Identify which cell holds the provided text, then report its [X, Y] central coordinate. 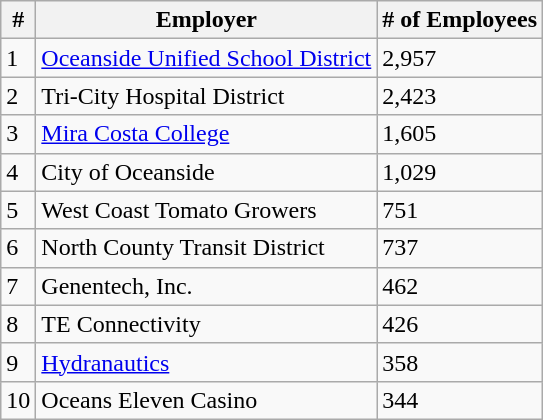
1 [18, 58]
North County Transit District [206, 248]
Hydranautics [206, 362]
2,423 [460, 96]
4 [18, 172]
Genentech, Inc. [206, 286]
Oceanside Unified School District [206, 58]
Tri-City Hospital District [206, 96]
1,029 [460, 172]
Mira Costa College [206, 134]
1,605 [460, 134]
2,957 [460, 58]
3 [18, 134]
751 [460, 210]
344 [460, 400]
737 [460, 248]
Employer [206, 20]
358 [460, 362]
5 [18, 210]
2 [18, 96]
West Coast Tomato Growers [206, 210]
City of Oceanside [206, 172]
7 [18, 286]
6 [18, 248]
TE Connectivity [206, 324]
8 [18, 324]
10 [18, 400]
9 [18, 362]
# of Employees [460, 20]
# [18, 20]
462 [460, 286]
426 [460, 324]
Oceans Eleven Casino [206, 400]
